Pinpoint the cell where the given text exists, returning its (x, y) midpoint coordinate. 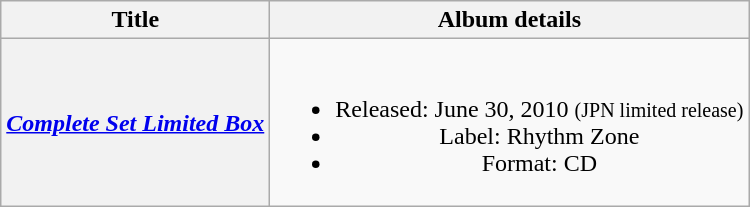
Released: June 30, 2010 (JPN limited release)Label: Rhythm ZoneFormat: CD (510, 122)
Complete Set Limited Box (136, 122)
Title (136, 20)
Album details (510, 20)
